Extract the (x, y) coordinate from the center of the cell holding the provided text.  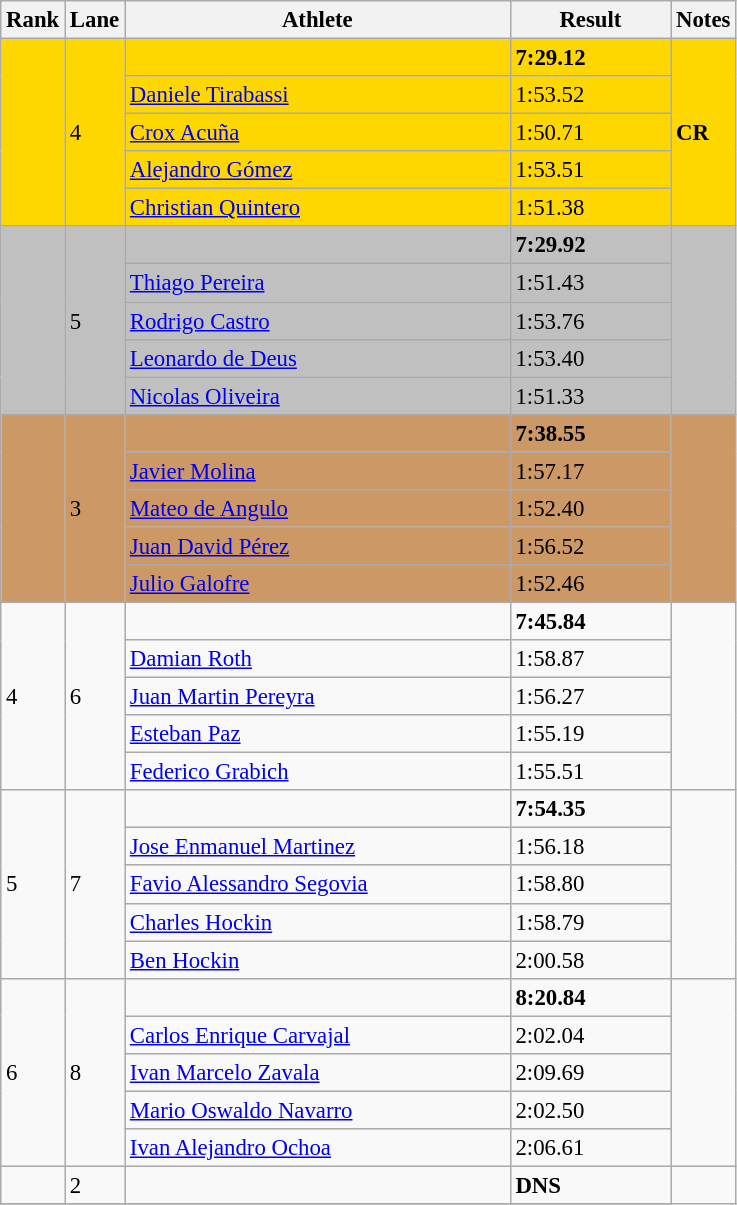
1:52.46 (590, 584)
1:53.76 (590, 321)
2:09.69 (590, 1073)
Thiago Pereira (318, 283)
8:20.84 (590, 997)
1:58.79 (590, 922)
Juan Martin Pereyra (318, 697)
Favio Alessandro Segovia (318, 885)
1:51.38 (590, 208)
1:50.71 (590, 133)
2:06.61 (590, 1148)
Juan David Pérez (318, 546)
1:53.52 (590, 95)
2:02.04 (590, 1035)
8 (95, 1072)
Mario Oswaldo Navarro (318, 1110)
Rodrigo Castro (318, 321)
Charles Hockin (318, 922)
Notes (704, 20)
1:57.17 (590, 471)
7:45.84 (590, 621)
1:55.51 (590, 772)
Esteban Paz (318, 734)
1:55.19 (590, 734)
7:29.92 (590, 245)
1:53.51 (590, 170)
Jose Enmanuel Martinez (318, 847)
1:56.52 (590, 546)
Damian Roth (318, 659)
Leonardo de Deus (318, 358)
Alejandro Gómez (318, 170)
1:53.40 (590, 358)
Daniele Tirabassi (318, 95)
1:56.27 (590, 697)
1:58.80 (590, 885)
2:00.58 (590, 960)
1:58.87 (590, 659)
Federico Grabich (318, 772)
DNS (590, 1185)
Javier Molina (318, 471)
1:52.40 (590, 509)
Result (590, 20)
7:38.55 (590, 433)
Ivan Alejandro Ochoa (318, 1148)
2:02.50 (590, 1110)
2 (95, 1185)
7:54.35 (590, 809)
Nicolas Oliveira (318, 396)
Julio Galofre (318, 584)
1:51.43 (590, 283)
7 (95, 884)
CR (704, 133)
Mateo de Angulo (318, 509)
Christian Quintero (318, 208)
Athlete (318, 20)
Ivan Marcelo Zavala (318, 1073)
Crox Acuña (318, 133)
Lane (95, 20)
1:56.18 (590, 847)
7:29.12 (590, 58)
Carlos Enrique Carvajal (318, 1035)
1:51.33 (590, 396)
Ben Hockin (318, 960)
3 (95, 508)
Rank (33, 20)
